Output the [X, Y] coordinate of the center of the cell containing the given text.  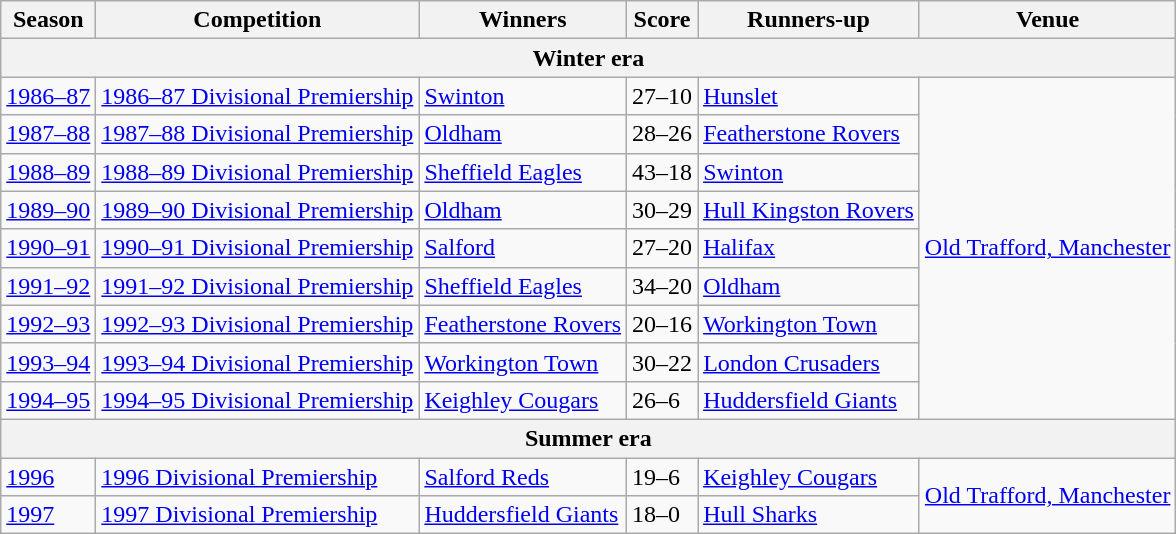
Winter era [588, 58]
1987–88 Divisional Premiership [258, 134]
30–29 [662, 210]
34–20 [662, 286]
27–20 [662, 248]
18–0 [662, 515]
26–6 [662, 400]
1996 Divisional Premiership [258, 477]
1986–87 [48, 96]
1993–94 [48, 362]
1997 Divisional Premiership [258, 515]
1989–90 [48, 210]
1997 [48, 515]
1987–88 [48, 134]
Hunslet [809, 96]
20–16 [662, 324]
1989–90 Divisional Premiership [258, 210]
27–10 [662, 96]
1996 [48, 477]
43–18 [662, 172]
Winners [523, 20]
1992–93 [48, 324]
Score [662, 20]
19–6 [662, 477]
1991–92 [48, 286]
1993–94 Divisional Premiership [258, 362]
Summer era [588, 438]
1994–95 Divisional Premiership [258, 400]
Season [48, 20]
1990–91 [48, 248]
Venue [1048, 20]
Competition [258, 20]
Hull Kingston Rovers [809, 210]
1994–95 [48, 400]
30–22 [662, 362]
London Crusaders [809, 362]
Salford Reds [523, 477]
Halifax [809, 248]
Hull Sharks [809, 515]
1986–87 Divisional Premiership [258, 96]
1992–93 Divisional Premiership [258, 324]
Runners-up [809, 20]
1988–89 Divisional Premiership [258, 172]
1988–89 [48, 172]
28–26 [662, 134]
Salford [523, 248]
1991–92 Divisional Premiership [258, 286]
1990–91 Divisional Premiership [258, 248]
